Output the [X, Y] coordinate of the center of the cell containing the given text.  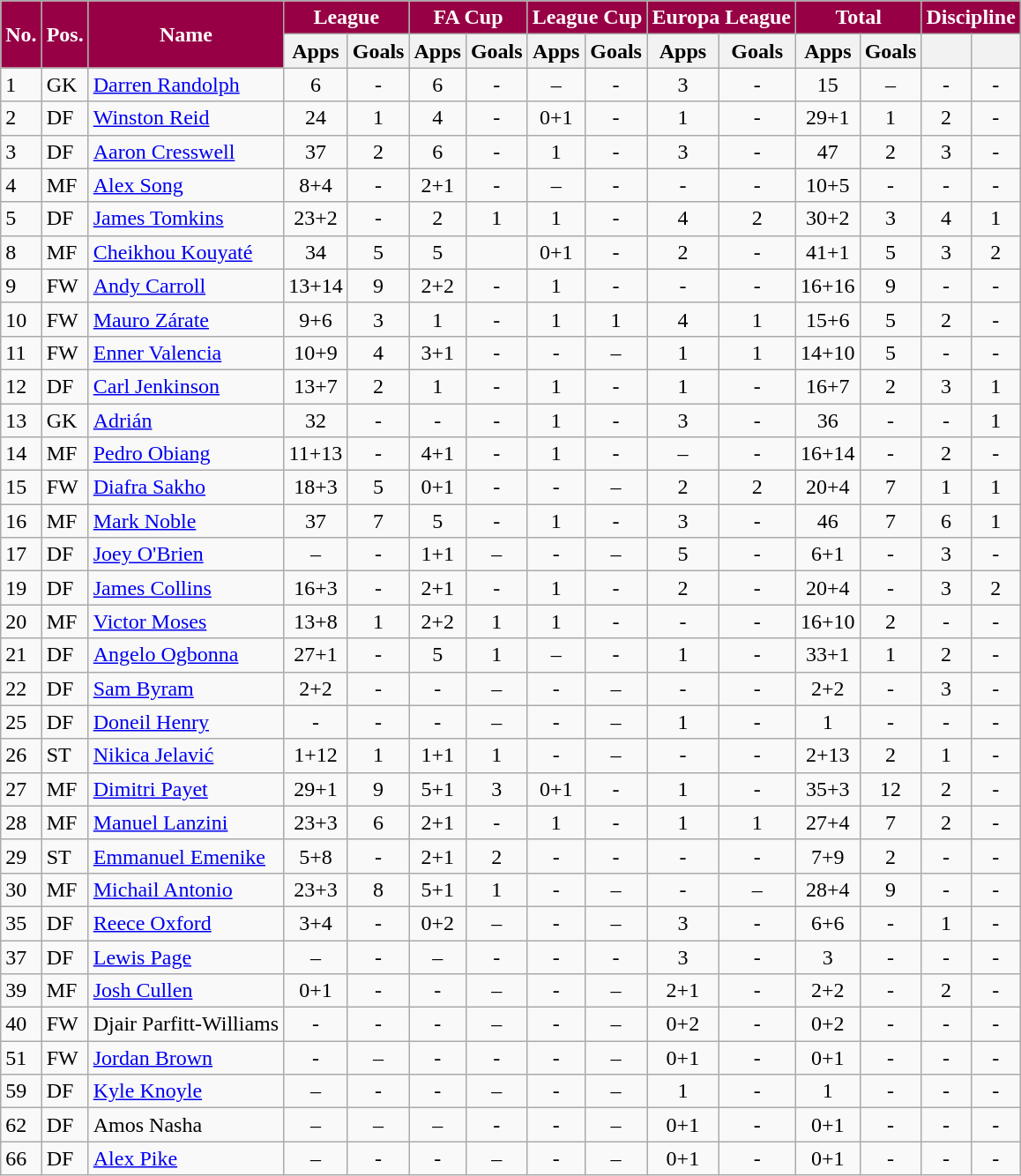
6+1 [829, 555]
No. [21, 34]
Reece Oxford [185, 923]
Doneil Henry [185, 722]
28+4 [829, 889]
League Cup [587, 18]
Michail Antonio [185, 889]
17 [21, 555]
Kyle Knoyle [185, 1091]
11 [21, 353]
Amos Nasha [185, 1125]
62 [21, 1125]
Jordan Brown [185, 1058]
13 [21, 421]
30 [21, 889]
1+12 [316, 755]
66 [21, 1158]
20 [21, 621]
19 [21, 588]
14 [21, 454]
Joey O'Brien [185, 555]
9+6 [316, 319]
Discipline [971, 18]
35+3 [829, 789]
25 [21, 722]
18+3 [316, 488]
2+13 [829, 755]
10+9 [316, 353]
13+7 [316, 386]
Victor Moses [185, 621]
8+4 [316, 185]
46 [829, 521]
30+2 [829, 219]
21 [21, 655]
Mark Noble [185, 521]
Pos. [65, 34]
Mauro Zárate [185, 319]
Dimitri Payet [185, 789]
23+2 [316, 219]
16 [21, 521]
28 [21, 822]
10 [21, 319]
Darren Randolph [185, 85]
Name [185, 34]
22 [21, 688]
Total [859, 18]
16+16 [829, 286]
3+1 [437, 353]
Cheikhou Kouyaté [185, 252]
Diafra Sakho [185, 488]
13+14 [316, 286]
James Tomkins [185, 219]
27 [21, 789]
Europa League [721, 18]
51 [21, 1058]
34 [316, 252]
Angelo Ogbonna [185, 655]
59 [21, 1091]
Djair Parfitt-Williams [185, 1024]
32 [316, 421]
15+6 [829, 319]
39 [21, 991]
Adrián [185, 421]
Nikica Jelavić [185, 755]
16+10 [829, 621]
Andy Carroll [185, 286]
6+6 [829, 923]
10+5 [829, 185]
Josh Cullen [185, 991]
26 [21, 755]
14+10 [829, 353]
League [347, 18]
Sam Byram [185, 688]
41+1 [829, 252]
24 [316, 118]
3+4 [316, 923]
Alex Pike [185, 1158]
James Collins [185, 588]
Emmanuel Emenike [185, 856]
16+14 [829, 454]
5+8 [316, 856]
27+4 [829, 822]
Winston Reid [185, 118]
11+13 [316, 454]
16+3 [316, 588]
Enner Valencia [185, 353]
29 [21, 856]
47 [829, 152]
Carl Jenkinson [185, 386]
35 [21, 923]
Aaron Cresswell [185, 152]
FA Cup [468, 18]
33+1 [829, 655]
16+7 [829, 386]
27+1 [316, 655]
Alex Song [185, 185]
7+9 [829, 856]
13+8 [316, 621]
Manuel Lanzini [185, 822]
Pedro Obiang [185, 454]
4+1 [437, 454]
36 [829, 421]
Lewis Page [185, 956]
40 [21, 1024]
